Determine the [X, Y] coordinate at the center of the cell enclosing the given text.  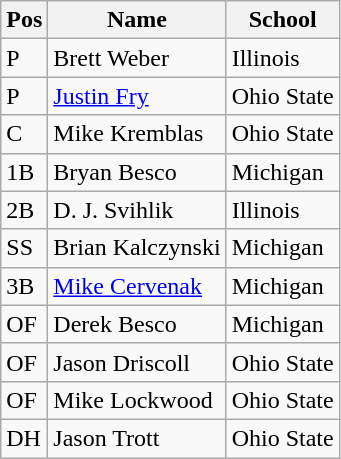
2B [24, 210]
Jason Trott [137, 438]
3B [24, 286]
1B [24, 172]
Mike Kremblas [137, 134]
Pos [24, 20]
Derek Besco [137, 324]
D. J. Svihlik [137, 210]
C [24, 134]
SS [24, 248]
DH [24, 438]
Bryan Besco [137, 172]
Jason Driscoll [137, 362]
Justin Fry [137, 96]
Brett Weber [137, 58]
Mike Cervenak [137, 286]
Mike Lockwood [137, 400]
Brian Kalczynski [137, 248]
School [282, 20]
Name [137, 20]
